Capture the cell that displays the provided text and extract its (X, Y) central coordinate. 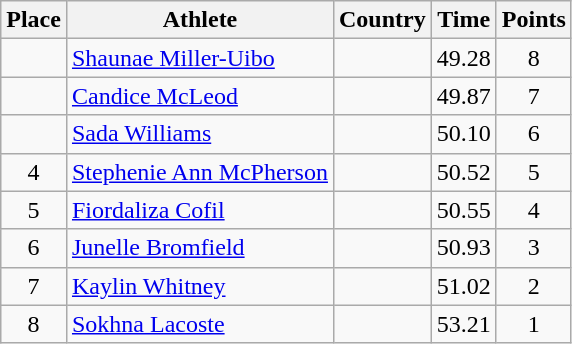
53.21 (464, 324)
Sada Williams (200, 134)
Time (464, 20)
Junelle Bromfield (200, 248)
Country (382, 20)
50.10 (464, 134)
49.87 (464, 96)
Stephenie Ann McPherson (200, 172)
Candice McLeod (200, 96)
51.02 (464, 286)
Kaylin Whitney (200, 286)
50.93 (464, 248)
49.28 (464, 58)
Sokhna Lacoste (200, 324)
50.55 (464, 210)
Athlete (200, 20)
Place (34, 20)
50.52 (464, 172)
Fiordaliza Cofil (200, 210)
1 (534, 324)
Points (534, 20)
3 (534, 248)
Shaunae Miller-Uibo (200, 58)
2 (534, 286)
